Pinpoint the cell where the given text exists, returning its [X, Y] midpoint coordinate. 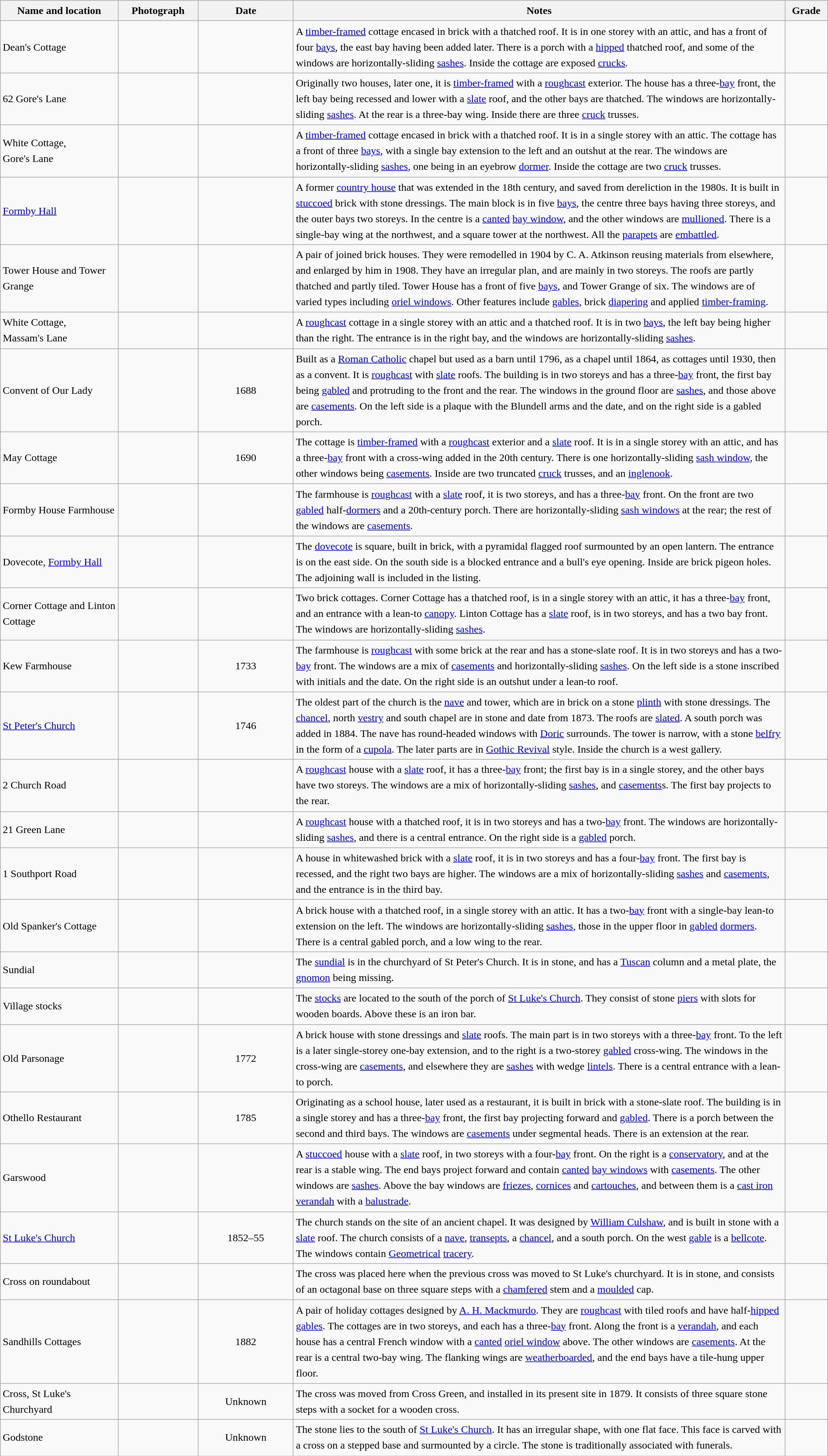
Date [246, 10]
1690 [246, 458]
62 Gore's Lane [59, 99]
1733 [246, 666]
2 Church Road [59, 786]
1746 [246, 726]
1882 [246, 1341]
1 Southport Road [59, 874]
Cross on roundabout [59, 1282]
Sundial [59, 970]
The sundial is in the churchyard of St Peter's Church. It is in stone, and has a Tuscan column and a metal plate, the gnomon being missing. [539, 970]
Garswood [59, 1178]
Sandhills Cottages [59, 1341]
Corner Cottage and Linton Cottage [59, 614]
Old Spanker's Cottage [59, 926]
Village stocks [59, 1006]
Photograph [158, 10]
1772 [246, 1058]
1688 [246, 390]
Kew Farmhouse [59, 666]
Formby Hall [59, 210]
Convent of Our Lady [59, 390]
St Peter's Church [59, 726]
Name and location [59, 10]
St Luke's Church [59, 1237]
May Cottage [59, 458]
White Cottage,Massam's Lane [59, 330]
Godstone [59, 1437]
21 Green Lane [59, 830]
Old Parsonage [59, 1058]
Othello Restaurant [59, 1118]
Cross, St Luke's Churchyard [59, 1401]
Formby House Farmhouse [59, 510]
Tower House and Tower Grange [59, 279]
1785 [246, 1118]
Notes [539, 10]
White Cottage,Gore's Lane [59, 151]
1852–55 [246, 1237]
Grade [806, 10]
Dean's Cottage [59, 47]
Dovecote, Formby Hall [59, 561]
